Output the (X, Y) coordinate of the center of the cell containing the given text.  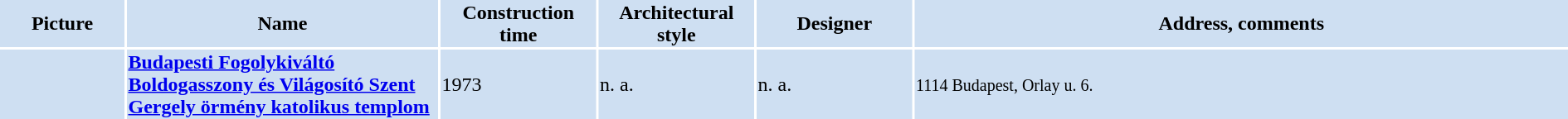
Construction time (519, 23)
Address, comments (1241, 23)
Budapesti Fogolykiváltó Boldogasszony és Világosító Szent Gergely örmény katolikus templom (282, 84)
1114 Budapest, Orlay u. 6. (1241, 84)
Designer (835, 23)
Architectural style (677, 23)
Picture (62, 23)
1973 (519, 84)
Name (282, 23)
